Output the [X, Y] coordinate of the center of the cell containing the given text.  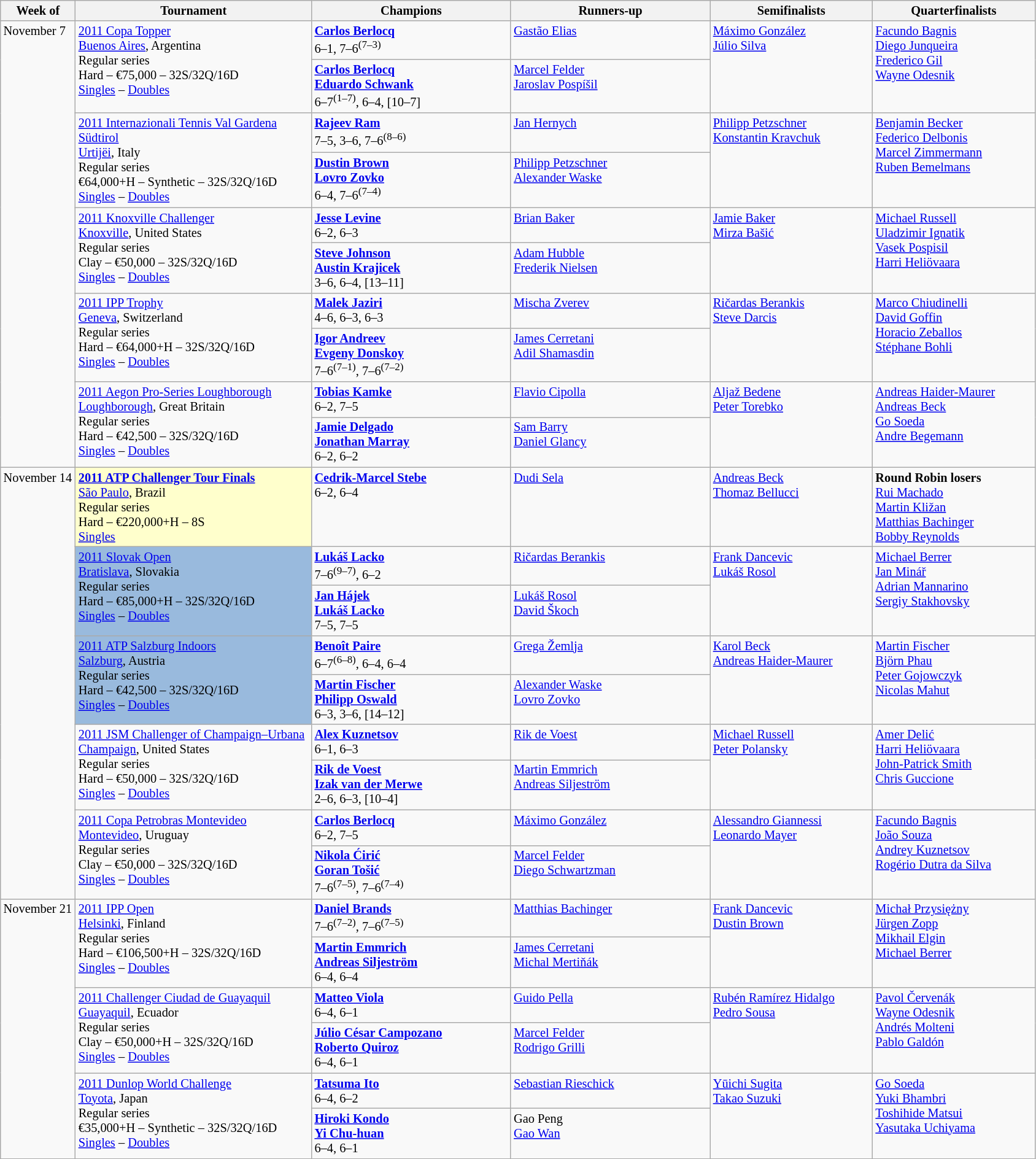
Mischa Zverev [610, 311]
Jan Hernych [610, 133]
Marcel Felder Jaroslav Pospíšil [610, 86]
Karol Beck Andreas Haider-Maurer [792, 680]
Lukáš Lacko7–6(9–7), 6–2 [411, 566]
Rajeev Ram7–5, 3–6, 7–6(8–6) [411, 133]
2011 Slovak Open Bratislava, SlovakiaRegular seriesHard – €85,000+H – 32S/32Q/16DSingles – Doubles [194, 591]
Michał Przysiężny Jürgen Zopp Mikhail Elgin Michael Berrer [954, 943]
Martin Fischer Björn Phau Peter Gojowczyk Nicolas Mahut [954, 680]
November 7 [38, 244]
Tatsuma Ito6–4, 6–2 [411, 1091]
2011 IPP Trophy Geneva, SwitzerlandRegular seriesHard – €64,000+H – 32S/32Q/16DSingles – Doubles [194, 338]
Aljaž Bedene Peter Torebko [792, 424]
Carlos Berlocq6–2, 7–5 [411, 828]
Máximo González [610, 828]
Champions [411, 10]
2011 IPP Open Helsinki, FinlandRegular seriesHard – €106,500+H – 32S/32Q/16DSingles – Doubles [194, 943]
Semifinalists [792, 10]
Alessandro Giannessi Leonardo Mayer [792, 855]
Jamie Delgado Jonathan Marray6–2, 6–2 [411, 442]
Rik de Voest [610, 742]
Sebastian Rieschick [610, 1091]
Malek Jaziri4–6, 6–3, 6–3 [411, 311]
Flavio Cipolla [610, 399]
Frank Dancevic Lukáš Rosol [792, 591]
Lukáš Rosol David Škoch [610, 610]
Ričardas Berankis [610, 566]
Hiroki Kondo Yi Chu-huan6–4, 6–1 [411, 1133]
Facundo Bagnis Diego Junqueira Frederico Gil Wayne Odesnik [954, 67]
Yūichi Sugita Takao Suzuki [792, 1116]
Brian Baker [610, 225]
Grega Žemlja [610, 654]
Amer Delić Harri Heliövaara John-Patrick Smith Chris Guccione [954, 767]
Philipp Petzschner Alexander Waske [610, 179]
Matteo Viola6–4, 6–1 [411, 1005]
Quarterfinalists [954, 10]
Tournament [194, 10]
Frank Dancevic Dustin Brown [792, 943]
Rubén Ramírez Hidalgo Pedro Sousa [792, 1030]
Marcel Felder Rodrigo Grilli [610, 1048]
Alex Kuznetsov6–1, 6–3 [411, 742]
Michael Russell Uladzimir Ignatik Vasek Pospisil Harri Heliövaara [954, 250]
Dudi Sela [610, 507]
2011 ATP Challenger Tour Finals São Paulo, BrazilRegular seriesHard – €220,000+H – 8SSingles [194, 507]
2011 Copa Petrobras MontevideoMontevideo, UruguayRegular seriesClay – €50,000 – 32S/32Q/16DSingles – Doubles [194, 855]
Tobias Kamke6–2, 7–5 [411, 399]
James Cerretani Michal Mertiňák [610, 963]
Rik de Voest Izak van der Merwe2–6, 6–3, [10–4] [411, 785]
Ričardas Berankis Steve Darcis [792, 338]
November 14 [38, 683]
Cedrik-Marcel Stebe6–2, 6–4 [411, 507]
2011 Internazionali Tennis Val Gardena Südtirol Urtijëi, ItalyRegular series€64,000+H – Synthetic – 32S/32Q/16DSingles – Doubles [194, 160]
Matthias Bachinger [610, 918]
Martin Emmrich Andreas Siljeström6–4, 6–4 [411, 963]
Philipp Petzschner Konstantin Kravchuk [792, 160]
Guido Pella [610, 1005]
2011 Dunlop World Challenge Toyota, JapanRegular series€35,000+H – Synthetic – 32S/32Q/16DSingles – Doubles [194, 1116]
Andreas Beck Thomaz Bellucci [792, 507]
2011 Challenger Ciudad de Guayaquil Guayaquil, EcuadorRegular seriesClay – €50,000+H – 32S/32Q/16DSingles – Doubles [194, 1030]
Martin Fischer Philipp Oswald6–3, 3–6, [14–12] [411, 699]
Máximo González Júlio Silva [792, 67]
Runners-up [610, 10]
Jamie Baker Mirza Bašić [792, 250]
Jan Hájek Lukáš Lacko7–5, 7–5 [411, 610]
Carlos Berlocq6–1, 7–6(7–3) [411, 41]
Facundo Bagnis João Souza Andrey Kuznetsov Rogério Dutra da Silva [954, 855]
Marcel Felder Diego Schwartzman [610, 872]
Week of [38, 10]
Carlos Berlocq Eduardo Schwank6–7(1–7), 6–4, [10–7] [411, 86]
Marco Chiudinelli David Goffin Horacio Zeballos Stéphane Bohli [954, 338]
Nikola Ćirić Goran Tošić7–6(7–5), 7–6(7–4) [411, 872]
Benjamin Becker Federico Delbonis Marcel Zimmermann Ruben Bemelmans [954, 160]
Júlio César Campozano Roberto Quiroz6–4, 6–1 [411, 1048]
2011 Copa Topper Buenos Aires, ArgentinaRegular seriesHard – €75,000 – 32S/32Q/16DSingles – Doubles [194, 67]
Adam Hubble Frederik Nielsen [610, 268]
2011 JSM Challenger of Champaign–Urbana Champaign, United StatesRegular seriesHard – €50,000 – 32S/32Q/16DSingles – Doubles [194, 767]
Jesse Levine6–2, 6–3 [411, 225]
Michael Berrer Jan Minář Adrian Mannarino Sergiy Stakhovsky [954, 591]
Igor Andreev Evgeny Donskoy7–6(7–1), 7–6(7–2) [411, 355]
Pavol Červenák Wayne Odesnik Andrés Molteni Pablo Galdón [954, 1030]
Michael Russell Peter Polansky [792, 767]
Gao Peng Gao Wan [610, 1133]
Sam Barry Daniel Glancy [610, 442]
Daniel Brands7–6(7–2), 7–6(7–5) [411, 918]
2011 ATP Salzburg Indoors Salzburg, AustriaRegular seriesHard – €42,500 – 32S/32Q/16DSingles – Doubles [194, 680]
2011 Knoxville ChallengerKnoxville, United StatesRegular seriesClay – €50,000 – 32S/32Q/16DSingles – Doubles [194, 250]
Gastão Elias [610, 41]
Benoît Paire6–7(6–8), 6–4, 6–4 [411, 654]
2011 Aegon Pro-Series Loughborough Loughborough, Great BritainRegular seriesHard – €42,500 – 32S/32Q/16DSingles – Doubles [194, 424]
Martin Emmrich Andreas Siljeström [610, 785]
Dustin Brown Lovro Zovko6–4, 7–6(7–4) [411, 179]
Alexander Waske Lovro Zovko [610, 699]
Go Soeda Yuki Bhambri Toshihide Matsui Yasutaka Uchiyama [954, 1116]
Steve Johnson Austin Krajicek3–6, 6–4, [13–11] [411, 268]
Andreas Haider-Maurer Andreas Beck Go Soeda Andre Begemann [954, 424]
November 21 [38, 1029]
James Cerretani Adil Shamasdin [610, 355]
Round Robin losers Rui Machado Martin Kližan Matthias Bachinger Bobby Reynolds [954, 507]
